Output the (x, y) coordinate of the center of the cell containing the given text.  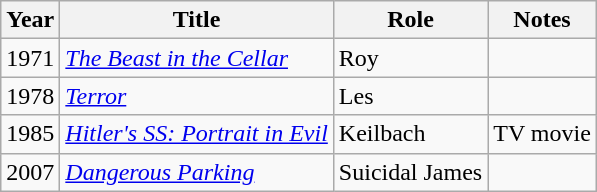
Role (410, 20)
Notes (542, 20)
Terror (197, 96)
Les (410, 96)
Suicidal James (410, 172)
2007 (30, 172)
1985 (30, 134)
Dangerous Parking (197, 172)
Year (30, 20)
Roy (410, 58)
TV movie (542, 134)
Title (197, 20)
The Beast in the Cellar (197, 58)
Hitler's SS: Portrait in Evil (197, 134)
Keilbach (410, 134)
1971 (30, 58)
1978 (30, 96)
